Extract the (x, y) coordinate from the center of the cell holding the provided text.  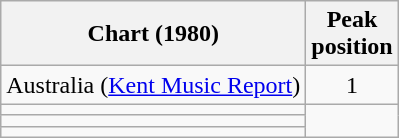
Australia (Kent Music Report) (154, 85)
Peakposition (352, 34)
Chart (1980) (154, 34)
1 (352, 85)
